Capture the cell that displays the provided text and extract its [X, Y] central coordinate. 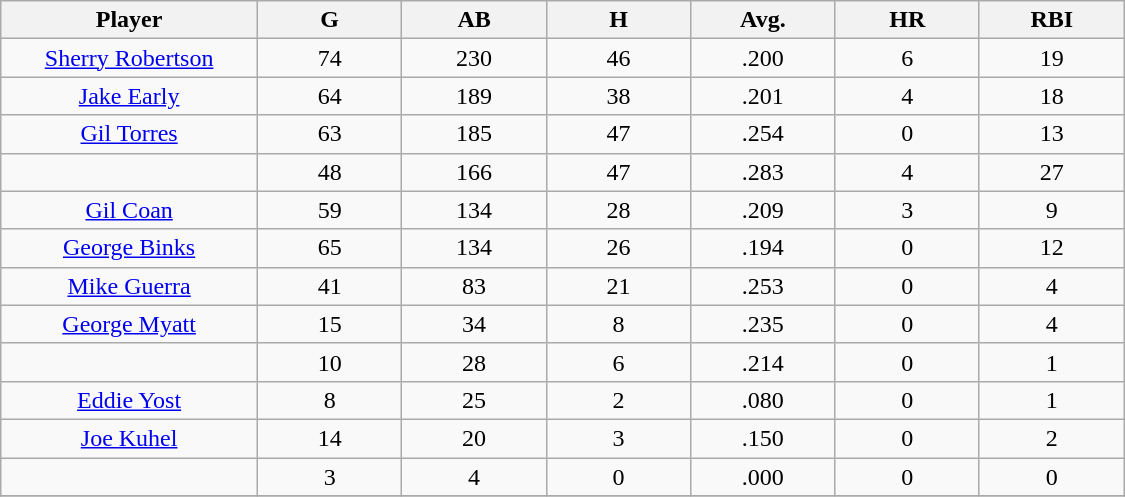
.214 [763, 362]
9 [1052, 210]
12 [1052, 248]
21 [618, 286]
65 [329, 248]
.080 [763, 400]
Avg. [763, 20]
63 [329, 134]
59 [329, 210]
185 [474, 134]
Gil Torres [130, 134]
46 [618, 58]
G [329, 20]
38 [618, 96]
Mike Guerra [130, 286]
14 [329, 438]
.201 [763, 96]
.283 [763, 172]
18 [1052, 96]
.194 [763, 248]
.209 [763, 210]
10 [329, 362]
64 [329, 96]
19 [1052, 58]
H [618, 20]
20 [474, 438]
27 [1052, 172]
.254 [763, 134]
Eddie Yost [130, 400]
.150 [763, 438]
Joe Kuhel [130, 438]
13 [1052, 134]
.253 [763, 286]
Jake Early [130, 96]
.000 [763, 477]
48 [329, 172]
166 [474, 172]
AB [474, 20]
.235 [763, 324]
230 [474, 58]
George Binks [130, 248]
15 [329, 324]
26 [618, 248]
Sherry Robertson [130, 58]
189 [474, 96]
25 [474, 400]
George Myatt [130, 324]
Player [130, 20]
.200 [763, 58]
83 [474, 286]
41 [329, 286]
RBI [1052, 20]
74 [329, 58]
HR [907, 20]
Gil Coan [130, 210]
34 [474, 324]
